Extract the [x, y] coordinate from the center of the cell holding the provided text.  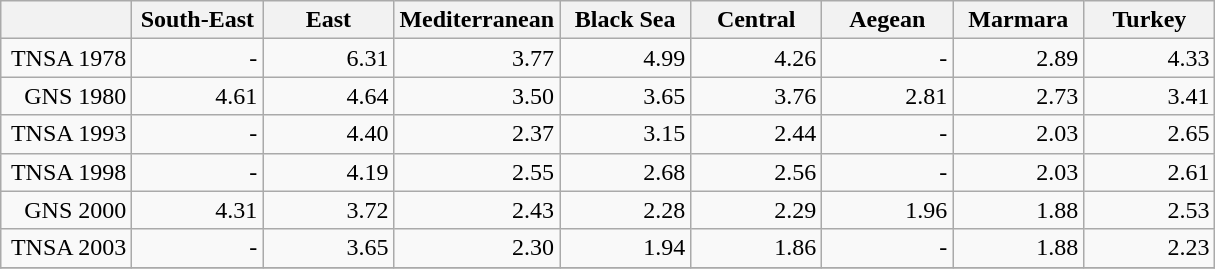
TNSA 1993 [66, 134]
3.72 [328, 210]
Black Sea [626, 20]
4.19 [328, 172]
GNS 2000 [66, 210]
TNSA 2003 [66, 248]
1.86 [756, 248]
2.43 [477, 210]
2.53 [1150, 210]
Central [756, 20]
2.37 [477, 134]
2.61 [1150, 172]
TNSA 1998 [66, 172]
1.96 [888, 210]
3.41 [1150, 96]
South-East [198, 20]
2.81 [888, 96]
4.64 [328, 96]
GNS 1980 [66, 96]
Turkey [1150, 20]
Mediterranean [477, 20]
3.15 [626, 134]
3.77 [477, 58]
3.50 [477, 96]
2.28 [626, 210]
2.89 [1018, 58]
2.65 [1150, 134]
4.61 [198, 96]
6.31 [328, 58]
2.23 [1150, 248]
2.30 [477, 248]
2.68 [626, 172]
4.40 [328, 134]
2.44 [756, 134]
TNSA 1978 [66, 58]
4.99 [626, 58]
4.33 [1150, 58]
1.94 [626, 248]
2.29 [756, 210]
3.76 [756, 96]
4.26 [756, 58]
Marmara [1018, 20]
East [328, 20]
4.31 [198, 210]
2.56 [756, 172]
2.55 [477, 172]
2.73 [1018, 96]
Aegean [888, 20]
